Locate the cell with the specified text and output its (x, y) center coordinate. 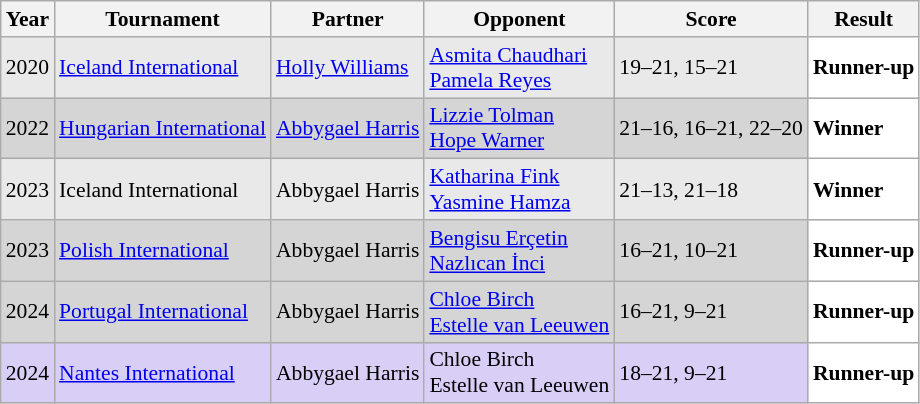
Partner (348, 19)
Lizzie Tolman Hope Warner (519, 128)
Holly Williams (348, 68)
Result (864, 19)
Opponent (519, 19)
16–21, 10–21 (711, 250)
Tournament (162, 19)
Asmita Chaudhari Pamela Reyes (519, 68)
16–21, 9–21 (711, 312)
Score (711, 19)
Nantes International (162, 372)
Portugal International (162, 312)
Hungarian International (162, 128)
21–16, 16–21, 22–20 (711, 128)
18–21, 9–21 (711, 372)
Year (28, 19)
Katharina Fink Yasmine Hamza (519, 190)
Polish International (162, 250)
19–21, 15–21 (711, 68)
2020 (28, 68)
2022 (28, 128)
Bengisu Erçetin Nazlıcan İnci (519, 250)
21–13, 21–18 (711, 190)
